Pinpoint the cell where the given text exists, returning its (x, y) midpoint coordinate. 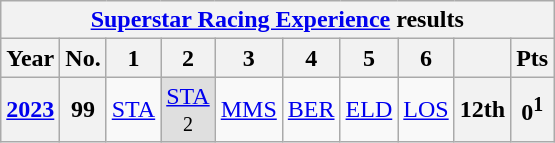
3 (248, 58)
STA (133, 110)
ELD (369, 110)
01 (532, 110)
1 (133, 58)
Year (30, 58)
Pts (532, 58)
LOS (426, 110)
MMS (248, 110)
No. (83, 58)
2023 (30, 110)
5 (369, 58)
STA2 (188, 110)
99 (83, 110)
Superstar Racing Experience results (278, 20)
12th (482, 110)
BER (311, 110)
4 (311, 58)
6 (426, 58)
2 (188, 58)
